Scan for the cell matching the given text and deliver its [X, Y] coordinate at center. 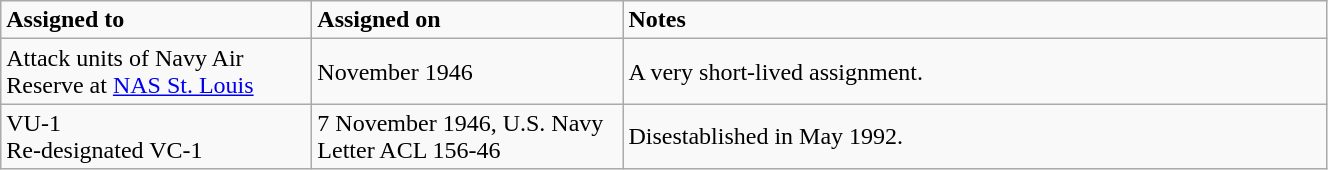
November 1946 [468, 72]
Notes [975, 20]
Disestablished in May 1992. [975, 136]
A very short-lived assignment. [975, 72]
7 November 1946, U.S. Navy Letter ACL 156-46 [468, 136]
Assigned to [156, 20]
Assigned on [468, 20]
VU-1Re-designated VC-1 [156, 136]
Attack units of Navy Air Reserve at NAS St. Louis [156, 72]
